Pinpoint the cell where the given text exists, returning its (x, y) midpoint coordinate. 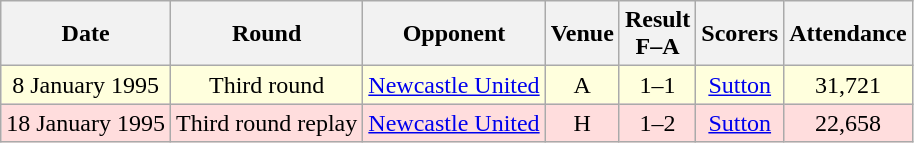
Third round (266, 85)
Date (86, 34)
1–1 (657, 85)
18 January 1995 (86, 123)
ResultF–A (657, 34)
H (582, 123)
Venue (582, 34)
Scorers (740, 34)
Opponent (454, 34)
Round (266, 34)
Attendance (848, 34)
8 January 1995 (86, 85)
A (582, 85)
31,721 (848, 85)
Third round replay (266, 123)
22,658 (848, 123)
1–2 (657, 123)
